Detect which cell encompasses the target text, then output its [X, Y] center coordinate. 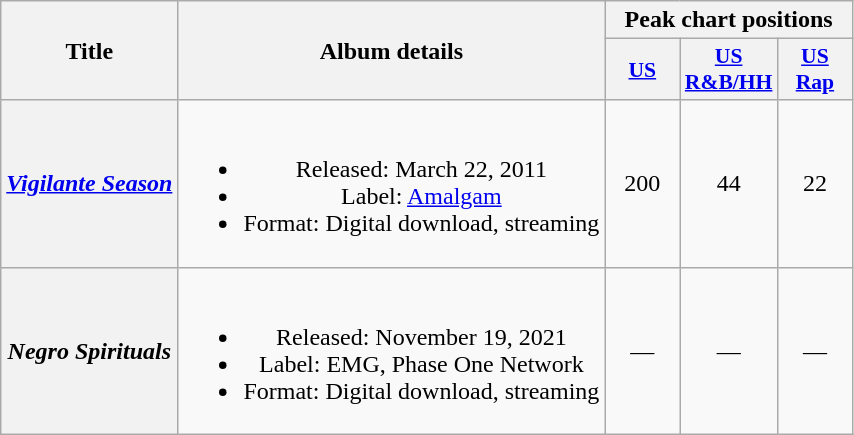
200 [642, 184]
USR&B/HH [729, 70]
USRap [814, 70]
US [642, 70]
22 [814, 184]
44 [729, 184]
Released: March 22, 2011Label: AmalgamFormat: Digital download, streaming [392, 184]
Released: November 19, 2021Label: EMG, Phase One NetworkFormat: Digital download, streaming [392, 350]
Title [90, 50]
Vigilante Season [90, 184]
Peak chart positions [729, 20]
Negro Spirituals [90, 350]
Album details [392, 50]
